Find where the given text appears and provide that cell's center as [x, y] coordinate. 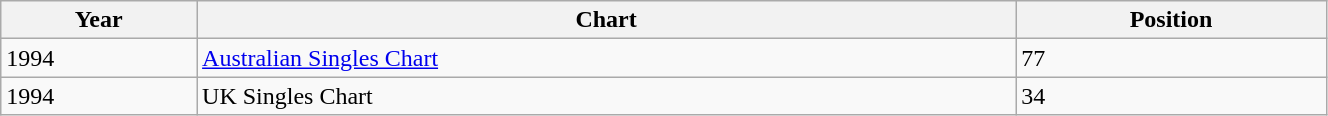
UK Singles Chart [606, 96]
34 [1172, 96]
Year [99, 20]
Position [1172, 20]
Chart [606, 20]
77 [1172, 58]
Australian Singles Chart [606, 58]
